Detect which cell encompasses the target text, then output its [x, y] center coordinate. 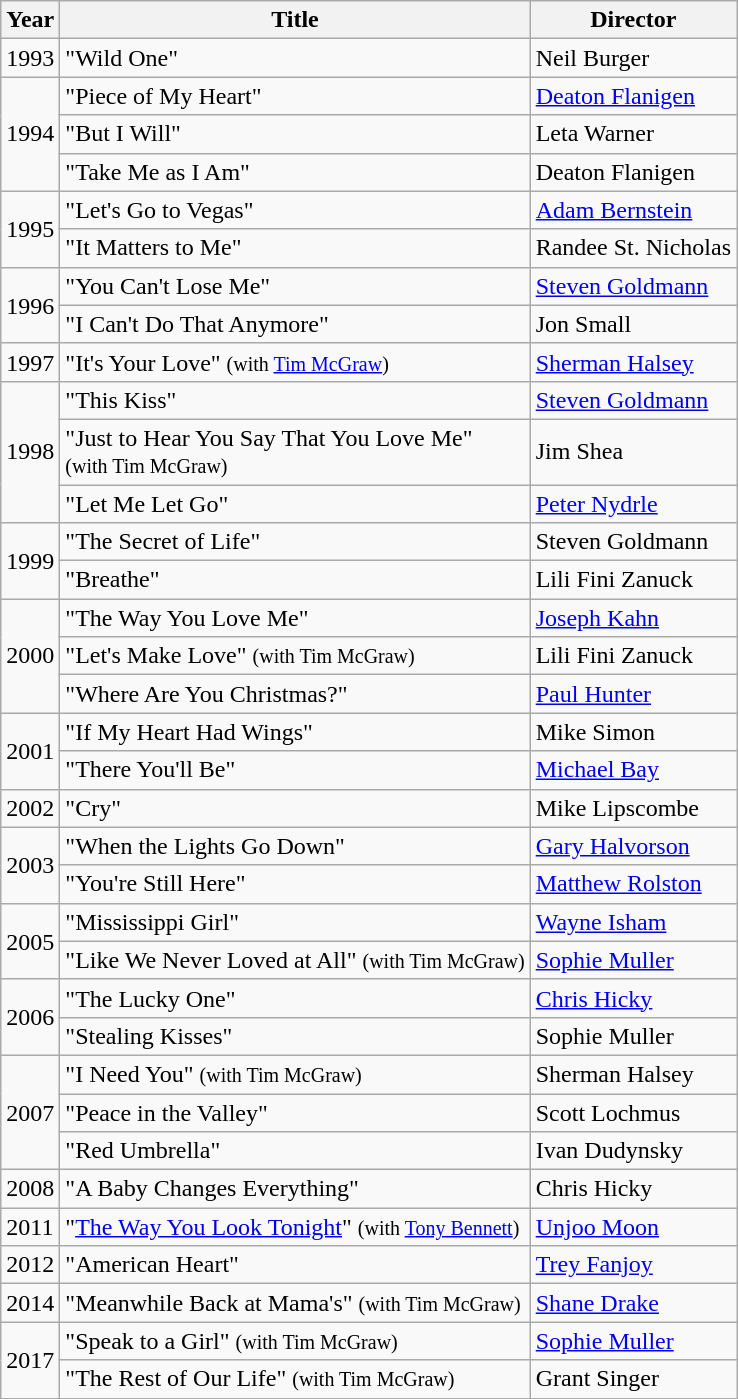
"I Need You" (with Tim McGraw) [295, 1074]
Grant Singer [633, 1379]
2003 [30, 865]
"Just to Hear You Say That You Love Me"(with Tim McGraw) [295, 452]
"But I Will" [295, 134]
Mike Simon [633, 732]
"Peace in the Valley" [295, 1113]
2017 [30, 1360]
Scott Lochmus [633, 1113]
Wayne Isham [633, 922]
"Red Umbrella" [295, 1151]
"Breathe" [295, 580]
"The Lucky One" [295, 998]
2002 [30, 808]
"Mississippi Girl" [295, 922]
Unjoo Moon [633, 1227]
1993 [30, 58]
"Take Me as I Am" [295, 172]
Leta Warner [633, 134]
"A Baby Changes Everything" [295, 1189]
1998 [30, 452]
Matthew Rolston [633, 884]
"Speak to a Girl" (with Tim McGraw) [295, 1341]
Title [295, 20]
"I Can't Do That Anymore" [295, 324]
Jim Shea [633, 452]
2006 [30, 1017]
Ivan Dudynsky [633, 1151]
Director [633, 20]
"American Heart" [295, 1265]
2008 [30, 1189]
"There You'll Be" [295, 770]
Year [30, 20]
"Cry" [295, 808]
"Where Are You Christmas?" [295, 694]
1996 [30, 305]
2011 [30, 1227]
2000 [30, 656]
"Let's Make Love" (with Tim McGraw) [295, 656]
Michael Bay [633, 770]
"The Rest of Our Life" (with Tim McGraw) [295, 1379]
"Like We Never Loved at All" (with Tim McGraw) [295, 960]
"Piece of My Heart" [295, 96]
Joseph Kahn [633, 618]
2007 [30, 1112]
"Stealing Kisses" [295, 1036]
"When the Lights Go Down" [295, 846]
2012 [30, 1265]
"Meanwhile Back at Mama's" (with Tim McGraw) [295, 1303]
2014 [30, 1303]
"Let Me Let Go" [295, 503]
Paul Hunter [633, 694]
Randee St. Nicholas [633, 248]
"This Kiss" [295, 400]
"The Secret of Life" [295, 542]
Shane Drake [633, 1303]
1995 [30, 229]
Adam Bernstein [633, 210]
Peter Nydrle [633, 503]
"If My Heart Had Wings" [295, 732]
1997 [30, 362]
Trey Fanjoy [633, 1265]
"Let's Go to Vegas" [295, 210]
"The Way You Look Tonight" (with Tony Bennett) [295, 1227]
"The Way You Love Me" [295, 618]
"You Can't Lose Me" [295, 286]
Neil Burger [633, 58]
"It Matters to Me" [295, 248]
"Wild One" [295, 58]
2001 [30, 751]
Jon Small [633, 324]
2005 [30, 941]
"It's Your Love" (with Tim McGraw) [295, 362]
Mike Lipscombe [633, 808]
Gary Halvorson [633, 846]
1999 [30, 561]
1994 [30, 134]
"You're Still Here" [295, 884]
